From the cell containing the given text, extract its center point as [x, y] coordinate. 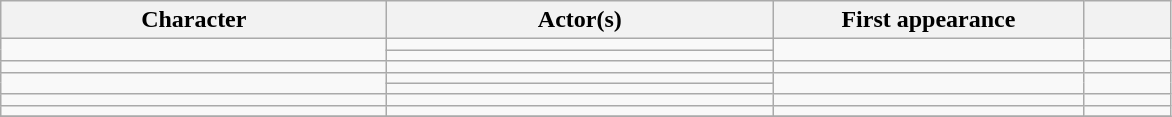
First appearance [928, 20]
Actor(s) [580, 20]
Character [194, 20]
